Output the (X, Y) coordinate of the center of the cell containing the given text.  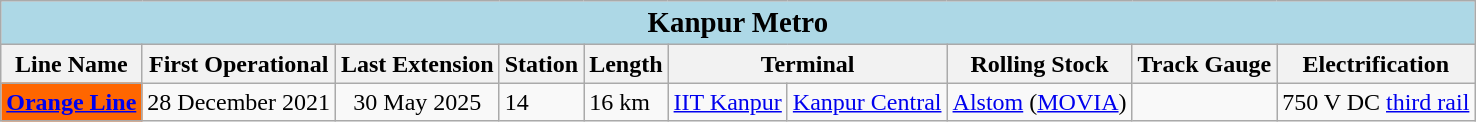
Line Name (72, 64)
28 December 2021 (239, 102)
Electrification (1376, 64)
Kanpur Central (867, 102)
Last Extension (417, 64)
Rolling Stock (1040, 64)
Kanpur Metro (738, 23)
16 km (626, 102)
Station (541, 64)
Length (626, 64)
Track Gauge (1204, 64)
Orange Line (72, 102)
750 V DC third rail (1376, 102)
14 (541, 102)
Alstom (MOVIA) (1040, 102)
30 May 2025 (417, 102)
First Operational (239, 64)
Terminal (808, 64)
IIT Kanpur (728, 102)
